Extract the [X, Y] coordinate from the center of the cell holding the provided text.  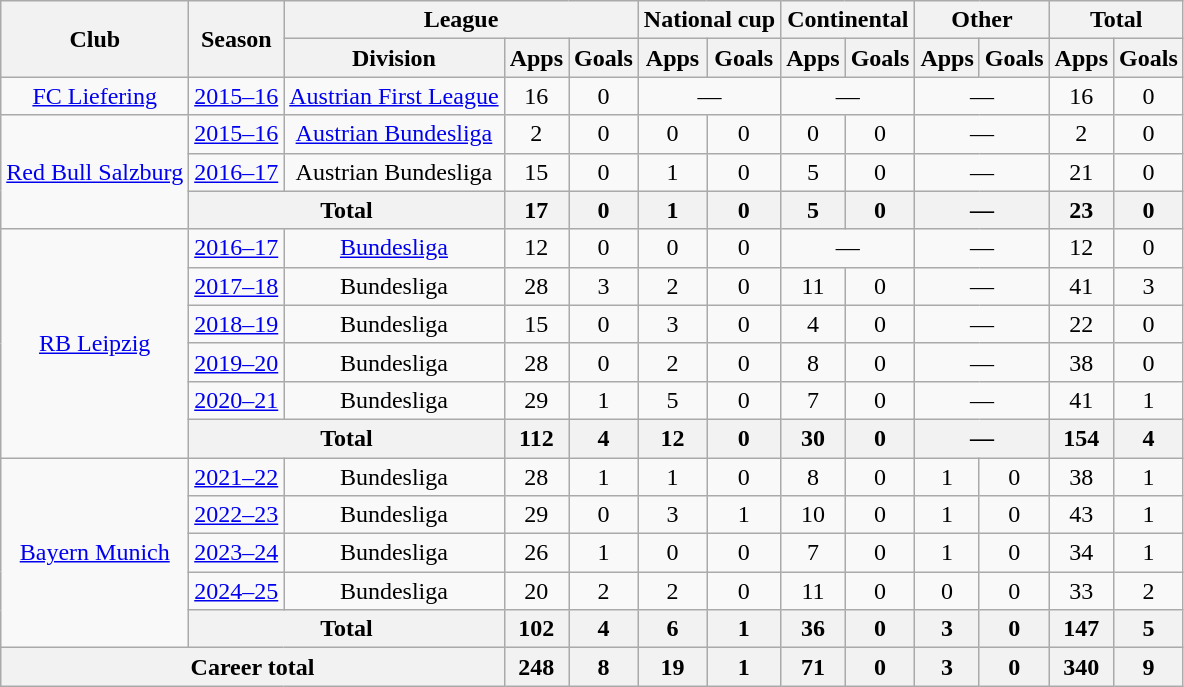
30 [813, 438]
Other [982, 20]
League [462, 20]
102 [536, 629]
Continental [848, 20]
2020–21 [236, 400]
43 [1081, 515]
2018–19 [236, 324]
Austrian First League [394, 96]
Club [95, 39]
Career total [252, 667]
20 [536, 591]
Season [236, 39]
154 [1081, 438]
RB Leipzig [95, 343]
Division [394, 58]
2023–24 [236, 553]
2019–20 [236, 362]
10 [813, 515]
22 [1081, 324]
2017–18 [236, 286]
71 [813, 667]
FC Liefering [95, 96]
36 [813, 629]
147 [1081, 629]
21 [1081, 172]
National cup [709, 20]
6 [672, 629]
2022–23 [236, 515]
9 [1149, 667]
26 [536, 553]
112 [536, 438]
2021–22 [236, 477]
340 [1081, 667]
17 [536, 210]
Red Bull Salzburg [95, 172]
19 [672, 667]
23 [1081, 210]
248 [536, 667]
2024–25 [236, 591]
33 [1081, 591]
34 [1081, 553]
Bayern Munich [95, 553]
